Identify which cell holds the provided text, then report its [X, Y] central coordinate. 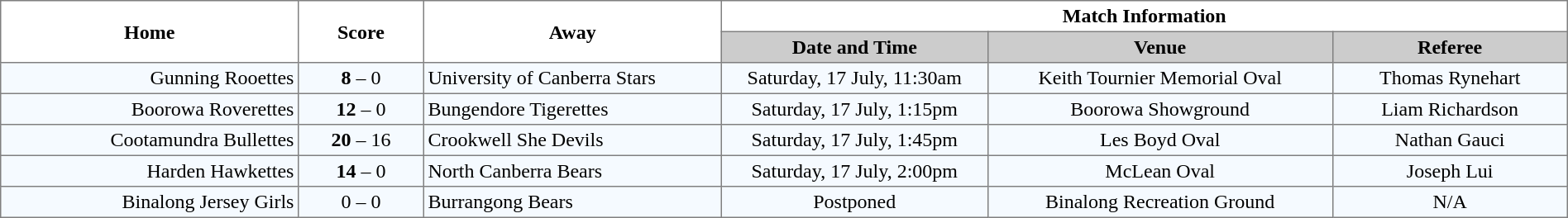
Joseph Lui [1450, 171]
Saturday, 17 July, 2:00pm [854, 171]
Saturday, 17 July, 1:45pm [854, 140]
12 – 0 [361, 109]
Crookwell She Devils [572, 140]
Score [361, 31]
14 – 0 [361, 171]
N/A [1450, 202]
Burrangong Bears [572, 202]
Cootamundra Bullettes [150, 140]
Referee [1450, 47]
Postponed [854, 202]
Away [572, 31]
Harden Hawkettes [150, 171]
Boorowa Showground [1159, 109]
Les Boyd Oval [1159, 140]
Saturday, 17 July, 11:30am [854, 78]
North Canberra Bears [572, 171]
0 – 0 [361, 202]
Home [150, 31]
Binalong Recreation Ground [1159, 202]
Thomas Rynehart [1450, 78]
University of Canberra Stars [572, 78]
Boorowa Roverettes [150, 109]
Match Information [1145, 17]
20 – 16 [361, 140]
Bungendore Tigerettes [572, 109]
McLean Oval [1159, 171]
Nathan Gauci [1450, 140]
8 – 0 [361, 78]
Venue [1159, 47]
Saturday, 17 July, 1:15pm [854, 109]
Gunning Rooettes [150, 78]
Keith Tournier Memorial Oval [1159, 78]
Liam Richardson [1450, 109]
Binalong Jersey Girls [150, 202]
Date and Time [854, 47]
